Output the [x, y] coordinate of the center of the cell containing the given text.  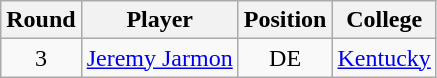
Position [285, 20]
Player [160, 20]
Round [41, 20]
Kentucky [384, 58]
DE [285, 58]
Jeremy Jarmon [160, 58]
3 [41, 58]
College [384, 20]
